Identify which cell holds the provided text, then report its [x, y] central coordinate. 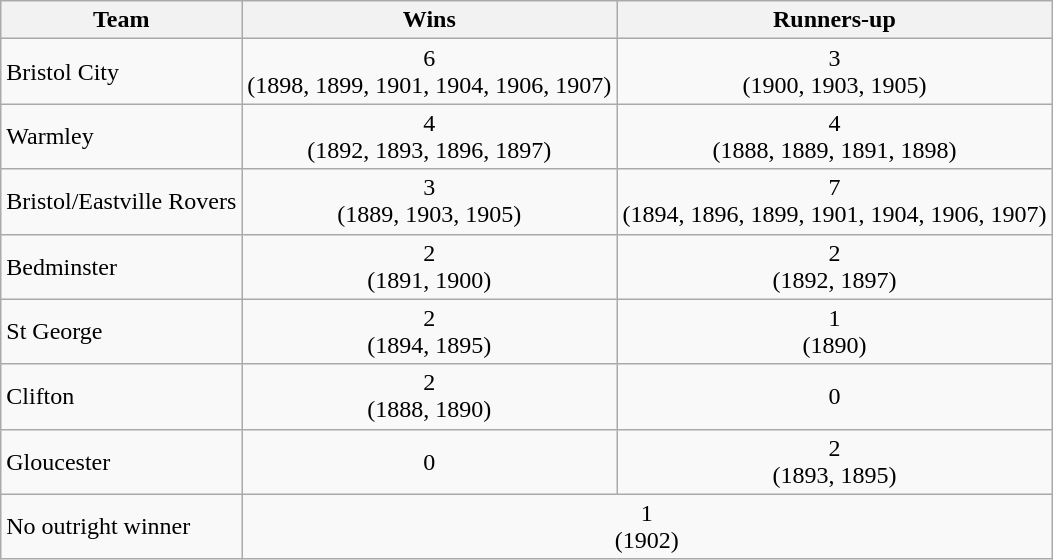
3 (1900, 1903, 1905) [834, 72]
4 (1892, 1893, 1896, 1897) [430, 136]
Wins [430, 20]
6 (1898, 1899, 1901, 1904, 1906, 1907) [430, 72]
Bristol City [122, 72]
No outright winner [122, 526]
2 (1892, 1897) [834, 266]
St George [122, 332]
2 (1888, 1890) [430, 396]
3 (1889, 1903, 1905) [430, 202]
2 (1893, 1895) [834, 462]
1 (1890) [834, 332]
2 (1894, 1895) [430, 332]
1 (1902) [647, 526]
Bedminster [122, 266]
Runners-up [834, 20]
4 (1888, 1889, 1891, 1898) [834, 136]
Bristol/Eastville Rovers [122, 202]
Warmley [122, 136]
Team [122, 20]
Gloucester [122, 462]
7 (1894, 1896, 1899, 1901, 1904, 1906, 1907) [834, 202]
2 (1891, 1900) [430, 266]
Clifton [122, 396]
